Find where the given text appears and provide that cell's center as (X, Y) coordinate. 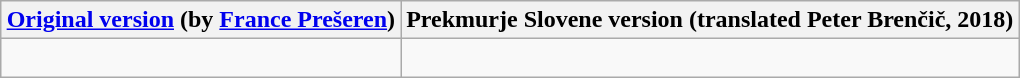
Original version (by France Prešeren) (200, 20)
Prekmurje Slovene version (translated Peter Brenčič, 2018) (710, 20)
